Output the [x, y] coordinate of the center of the cell containing the given text.  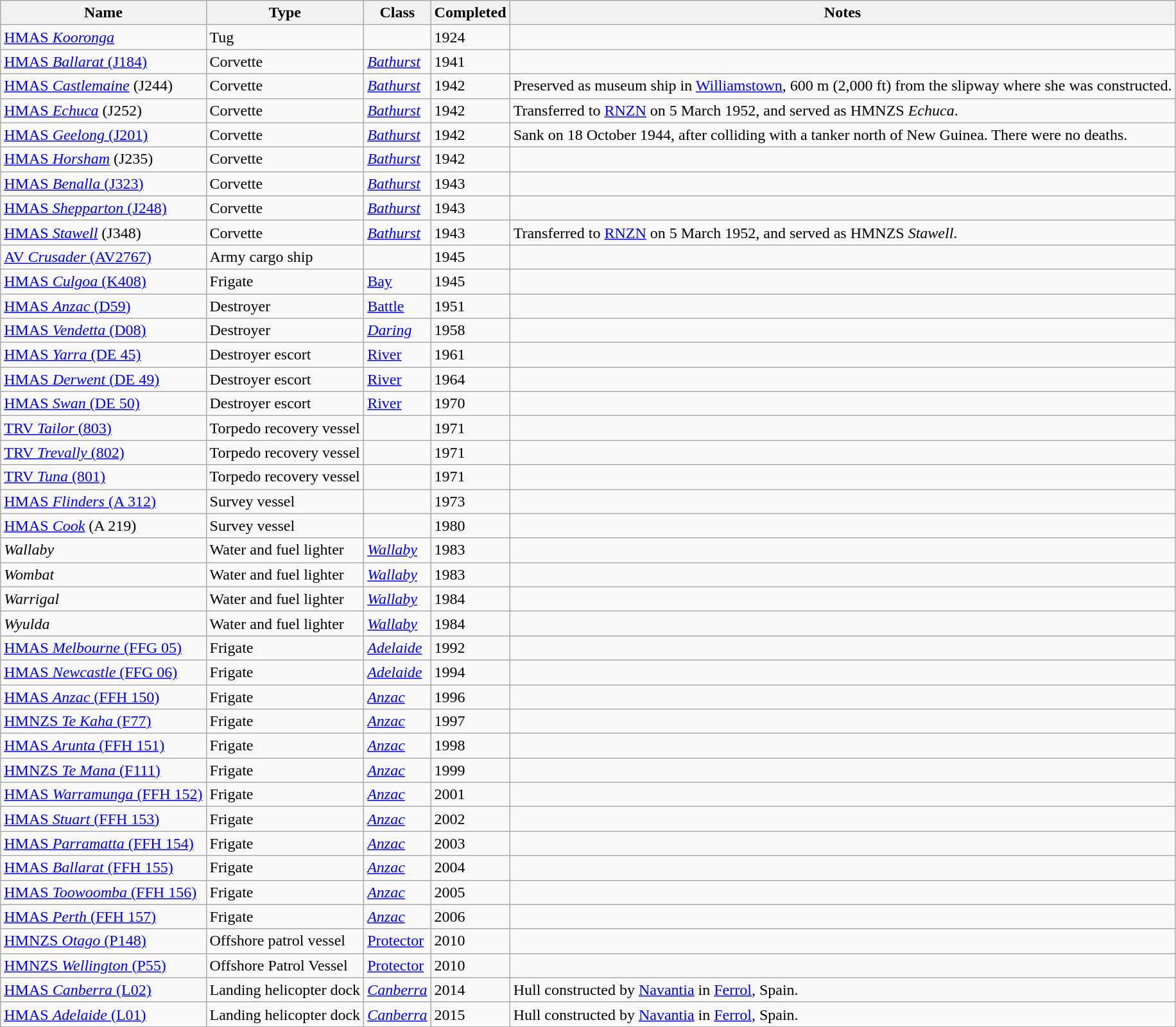
Offshore patrol vessel [285, 941]
1997 [470, 721]
Wyulda [103, 623]
HMAS Horsham (J235) [103, 159]
Bay [397, 281]
1924 [470, 37]
Preserved as museum ship in Williamstown, 600 m (2,000 ft) from the slipway where she was constructed. [842, 86]
1994 [470, 672]
1992 [470, 648]
HMAS Stuart (FFH 153) [103, 819]
1973 [470, 501]
2001 [470, 795]
HMAS Echuca (J252) [103, 110]
Offshore Patrol Vessel [285, 965]
TRV Tailor (803) [103, 428]
Battle [397, 306]
TRV Tuna (801) [103, 477]
HMAS Ballarat (FFH 155) [103, 868]
Army cargo ship [285, 257]
Tug [285, 37]
Daring [397, 331]
2005 [470, 892]
HMAS Derwent (DE 49) [103, 379]
HMNZS Te Mana (F111) [103, 770]
Type [285, 13]
Notes [842, 13]
HMAS Arunta (FFH 151) [103, 746]
HMAS Cook (A 219) [103, 526]
HMAS Parramatta (FFH 154) [103, 843]
1998 [470, 746]
Name [103, 13]
2015 [470, 1014]
HMNZS Otago (P148) [103, 941]
HMAS Vendetta (D08) [103, 331]
2006 [470, 917]
HMAS Flinders (A 312) [103, 501]
HMAS Yarra (DE 45) [103, 355]
HMAS Perth (FFH 157) [103, 917]
HMAS Canberra (L02) [103, 990]
Transferred to RNZN on 5 March 1952, and served as HMNZS Stawell. [842, 232]
2003 [470, 843]
1980 [470, 526]
Class [397, 13]
HMAS Warramunga (FFH 152) [103, 795]
2014 [470, 990]
Transferred to RNZN on 5 March 1952, and served as HMNZS Echuca. [842, 110]
1999 [470, 770]
HMAS Swan (DE 50) [103, 404]
HMAS Melbourne (FFG 05) [103, 648]
Warrigal [103, 599]
1970 [470, 404]
AV Crusader (AV2767) [103, 257]
HMAS Geelong (J201) [103, 135]
HMAS Benalla (J323) [103, 184]
HMNZS Wellington (P55) [103, 965]
HMAS Adelaide (L01) [103, 1014]
HMAS Anzac (D59) [103, 306]
1941 [470, 62]
HMAS Culgoa (K408) [103, 281]
Completed [470, 13]
2004 [470, 868]
HMAS Toowoomba (FFH 156) [103, 892]
1958 [470, 331]
HMAS Newcastle (FFG 06) [103, 672]
HMAS Castlemaine (J244) [103, 86]
1964 [470, 379]
HMAS Shepparton (J248) [103, 208]
HMNZS Te Kaha (F77) [103, 721]
HMAS Anzac (FFH 150) [103, 696]
2002 [470, 819]
HMAS Ballarat (J184) [103, 62]
1961 [470, 355]
TRV Trevally (802) [103, 453]
1996 [470, 696]
HMAS Kooronga [103, 37]
1951 [470, 306]
HMAS Stawell (J348) [103, 232]
Wombat [103, 574]
Sank on 18 October 1944, after colliding with a tanker north of New Guinea. There were no deaths. [842, 135]
